Pinpoint the cell where the given text exists, returning its (x, y) midpoint coordinate. 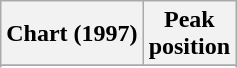
Peak position (189, 34)
Chart (1997) (72, 34)
